Determine the [X, Y] coordinate at the center of the cell enclosing the given text.  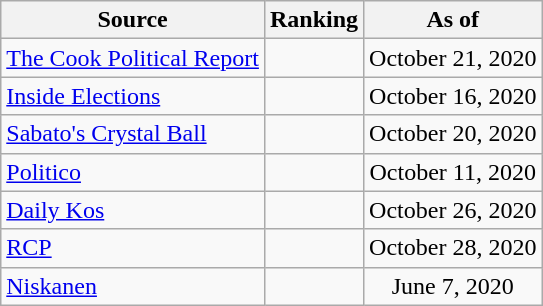
October 28, 2020 [453, 248]
October 16, 2020 [453, 96]
Inside Elections [133, 96]
Niskanen [133, 286]
October 20, 2020 [453, 134]
As of [453, 20]
RCP [133, 248]
Sabato's Crystal Ball [133, 134]
June 7, 2020 [453, 286]
Ranking [314, 20]
October 21, 2020 [453, 58]
Source [133, 20]
Daily Kos [133, 210]
The Cook Political Report [133, 58]
October 26, 2020 [453, 210]
Politico [133, 172]
October 11, 2020 [453, 172]
